Detect which cell encompasses the target text, then output its [X, Y] center coordinate. 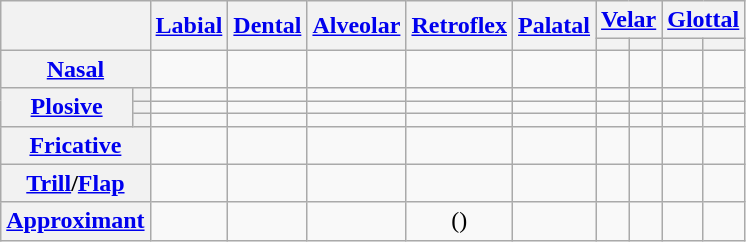
Velar [629, 20]
Retroflex [460, 26]
Palatal [554, 26]
Trill/Flap [76, 183]
Labial [189, 26]
Plosive [67, 107]
Dental [268, 26]
Nasal [76, 69]
Approximant [76, 221]
Glottal [704, 20]
Fricative [76, 145]
Alveolar [356, 26]
() [460, 221]
